Provide the [X, Y] coordinate of the cell's center where the given text is located.  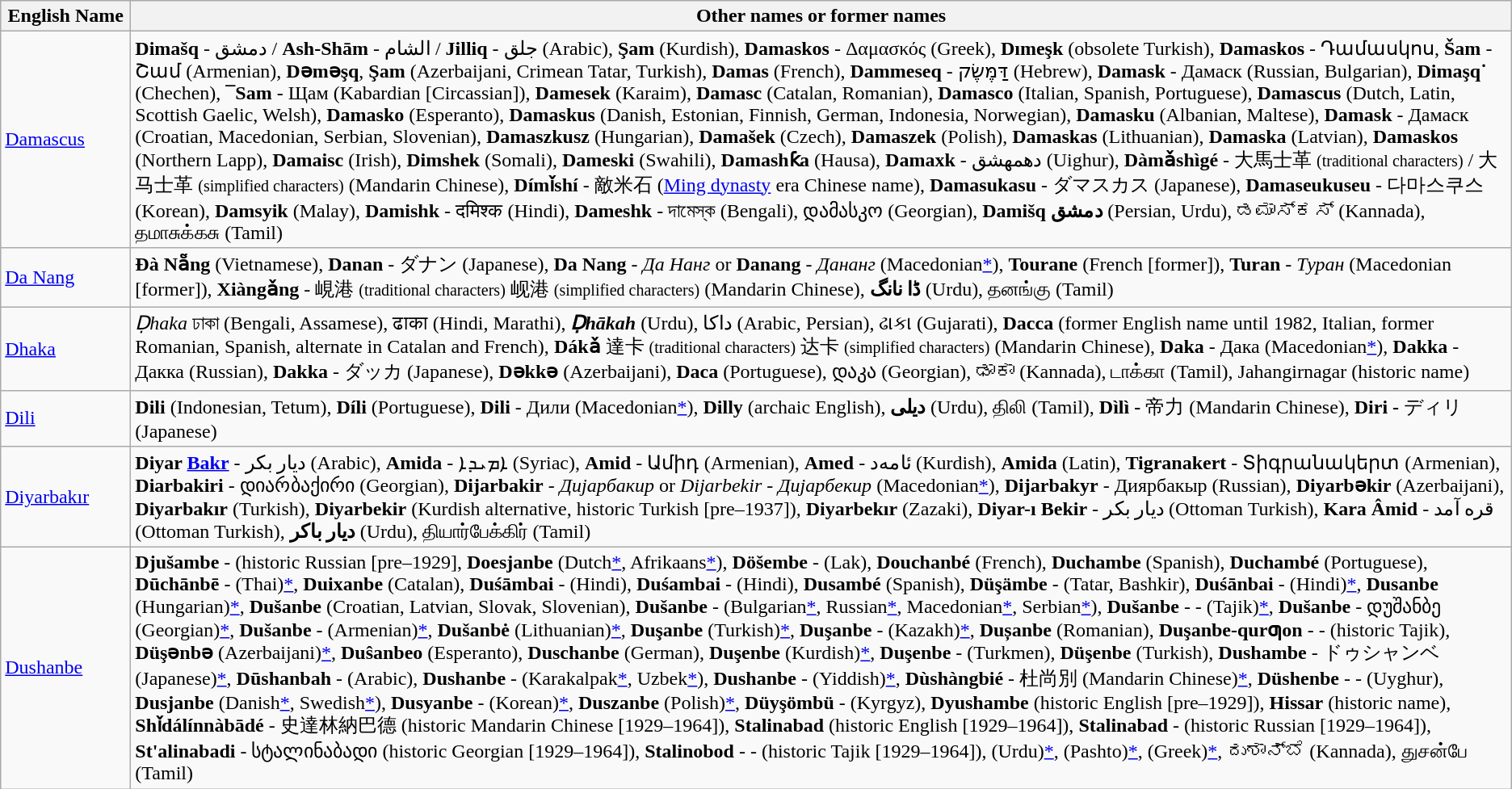
Diyarbakır [66, 497]
Da Nang [66, 277]
Dili [66, 418]
Dushanbe [66, 669]
Dhaka [66, 349]
English Name [66, 16]
Damascus [66, 140]
Other names or former names [821, 16]
